Extract the [x, y] coordinate from the center of the cell holding the provided text.  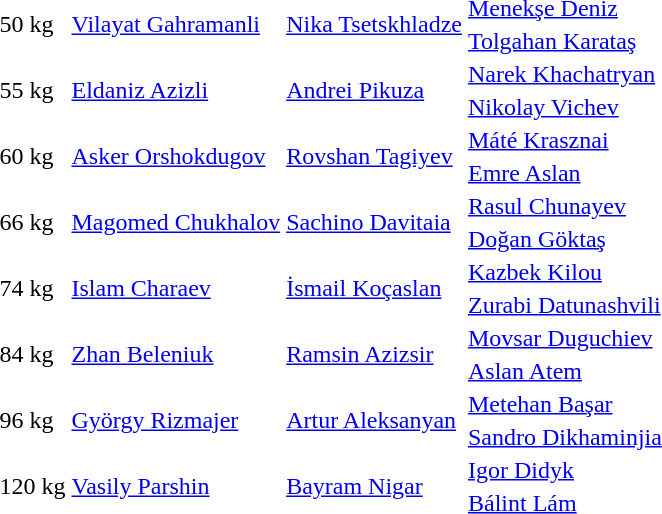
Ramsin Azizsir [374, 354]
Eldaniz Azizli [176, 90]
İsmail Koçaslan [374, 288]
Islam Charaev [176, 288]
Artur Aleksanyan [374, 420]
György Rizmajer [176, 420]
Asker Orshokdugov [176, 156]
Sachino Davitaia [374, 222]
Zhan Beleniuk [176, 354]
Andrei Pikuza [374, 90]
Rovshan Tagiyev [374, 156]
Magomed Chukhalov [176, 222]
